Extract the [x, y] coordinate from the center of the cell holding the provided text.  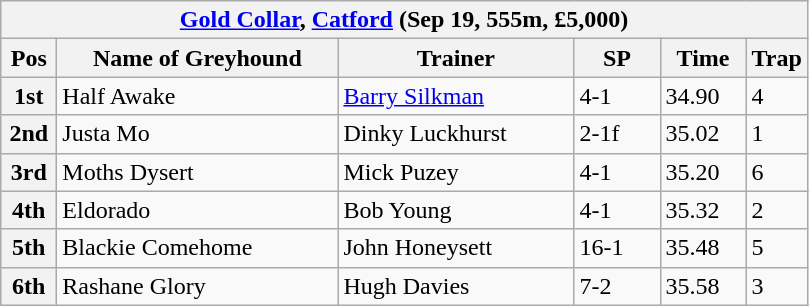
2nd [29, 134]
35.02 [703, 134]
34.90 [703, 96]
4 [776, 96]
6 [776, 172]
Mick Puzey [456, 172]
John Honeysett [456, 248]
16-1 [617, 248]
35.20 [703, 172]
Barry Silkman [456, 96]
6th [29, 286]
2 [776, 210]
Name of Greyhound [198, 58]
2-1f [617, 134]
1st [29, 96]
Dinky Luckhurst [456, 134]
35.48 [703, 248]
5 [776, 248]
1 [776, 134]
Moths Dysert [198, 172]
5th [29, 248]
Hugh Davies [456, 286]
3 [776, 286]
SP [617, 58]
Trainer [456, 58]
Rashane Glory [198, 286]
35.58 [703, 286]
7-2 [617, 286]
35.32 [703, 210]
Gold Collar, Catford (Sep 19, 555m, £5,000) [404, 20]
Time [703, 58]
Half Awake [198, 96]
Trap [776, 58]
Blackie Comehome [198, 248]
Bob Young [456, 210]
Pos [29, 58]
Eldorado [198, 210]
Justa Mo [198, 134]
4th [29, 210]
3rd [29, 172]
